Detect which cell encompasses the target text, then output its [X, Y] center coordinate. 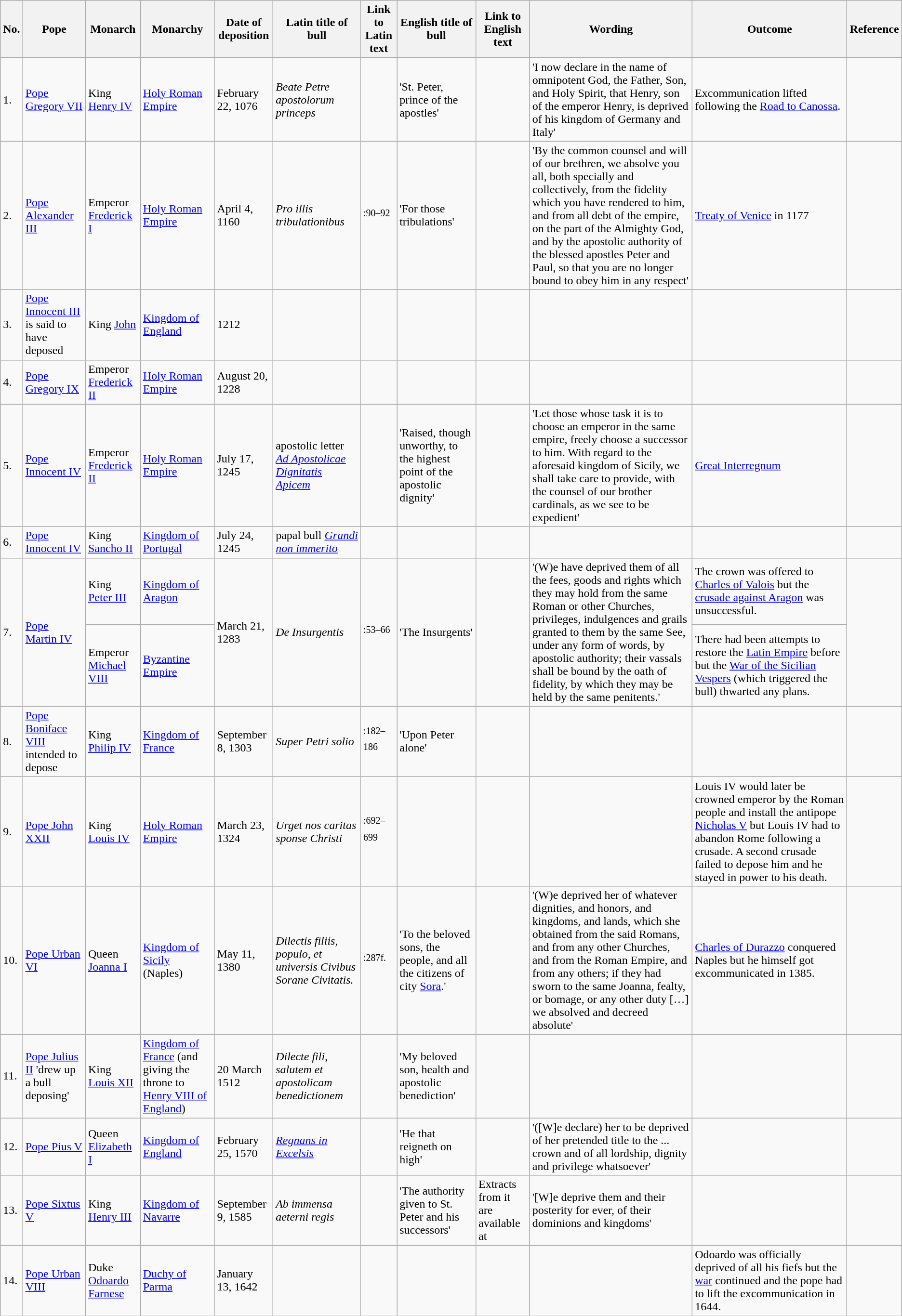
King Peter III [113, 591]
1212 [244, 325]
'The authority given to St. Peter and his successors' [437, 1211]
'My beloved son, health and apostolic benediction' [437, 1076]
'To the beloved sons, the people, and all the citizens of city Sora.' [437, 960]
Duchy of Parma [177, 1281]
Dilectis filiis, populo, et universis Civibus Sorane Civitatis. [317, 960]
February 25, 1570 [244, 1146]
:692–699 [379, 831]
7. [12, 632]
There had been attempts to restore the Latin Empire before but the War of the Sicilian Vespers (which triggered the bull) thwarted any plans. [770, 666]
Super Petri solio [317, 741]
Kingdom of Portugal [177, 542]
Pope Gregory IX [54, 382]
Great Interregnum [770, 465]
3. [12, 325]
Regnans in Excelsis [317, 1146]
:182–186 [379, 741]
'Upon Peter alone' [437, 741]
Kingdom of Aragon [177, 591]
Pope Urban VI [54, 960]
Pope Boniface VIII intended to depose [54, 741]
Monarchy [177, 29]
Pope Pius V [54, 1146]
April 4, 1160 [244, 215]
Outcome [770, 29]
King Henry IV [113, 99]
Pope Alexander III [54, 215]
12. [12, 1146]
Excommunication lifted following the Road to Canossa. [770, 99]
'For those tribulations' [437, 215]
English title of bull [437, 29]
Pope Julius II 'drew up a bull deposing' [54, 1076]
'He that reigneth on high' [437, 1146]
13. [12, 1211]
Extracts from it are available at [503, 1211]
Kingdom of France [177, 741]
Odoardo was officially deprived of all his fiefs but the war continued and the pope had to lift the excommunication in 1644. [770, 1281]
'Raised, though unworthy, to the highest point of the apostolic dignity' [437, 465]
11. [12, 1076]
'The Insurgents' [437, 632]
Reference [874, 29]
Ab immensa aeterni regis [317, 1211]
Dilecte fili, salutem et apostolicam benedictionem [317, 1076]
King Sancho II [113, 542]
Pope Innocent III is said to have deposed [54, 325]
September 8, 1303 [244, 741]
Kingdom of France (and giving the throne to Henry VIII of England) [177, 1076]
King John [113, 325]
:53–66 [379, 632]
:90–92 [379, 215]
20 March 1512 [244, 1076]
King Louis IV [113, 831]
Byzantine Empire [177, 666]
:287f. [379, 960]
Duke Odoardo Farnese [113, 1281]
Link to Latin text [379, 29]
Beate Petre apostolorum princeps [317, 99]
14. [12, 1281]
King Louis XII [113, 1076]
Kingdom of Sicily (Naples) [177, 960]
Queen Elizabeth I [113, 1146]
5. [12, 465]
No. [12, 29]
2. [12, 215]
July 24, 1245 [244, 542]
January 13, 1642 [244, 1281]
9. [12, 831]
6. [12, 542]
apostolic letter Ad Apostolicae Dignitatis Apicem [317, 465]
Pope Gregory VII [54, 99]
Pope Martin IV [54, 632]
July 17, 1245 [244, 465]
Pope Urban VIII [54, 1281]
August 20, 1228 [244, 382]
March 23, 1324 [244, 831]
'[W]e deprive them and their posterity for ever, of their dominions and kingdoms' [611, 1211]
Pope John XXII [54, 831]
King Henry III [113, 1211]
King Philip IV [113, 741]
'([W]e declare) her to be deprived of her pretended title to the ... crown and of all lordship, dignity and privilege whatsoever' [611, 1146]
Wording [611, 29]
papal bull Grandi non immerito [317, 542]
'St. Peter, prince of the apostles' [437, 99]
September 9, 1585 [244, 1211]
March 21, 1283 [244, 632]
Emperor Frederick I [113, 215]
Emperor Michael VIII [113, 666]
4. [12, 382]
The crown was offered to Charles of Valois but the crusade against Aragon was unsuccessful. [770, 591]
Pro illis tribulationibus [317, 215]
Link to English text [503, 29]
Monarch [113, 29]
Urget nos caritas sponse Christi [317, 831]
Pope Sixtus V [54, 1211]
Latin title of bull [317, 29]
February 22, 1076 [244, 99]
Charles of Durazzo conquered Naples but he himself got excommunicated in 1385. [770, 960]
8. [12, 741]
De Insurgentis [317, 632]
Date of deposition [244, 29]
Queen Joanna I [113, 960]
10. [12, 960]
Treaty of Venice in 1177 [770, 215]
May 11, 1380 [244, 960]
Pope [54, 29]
Kingdom of Navarre [177, 1211]
1. [12, 99]
